Output the (x, y) coordinate of the center of the cell containing the given text.  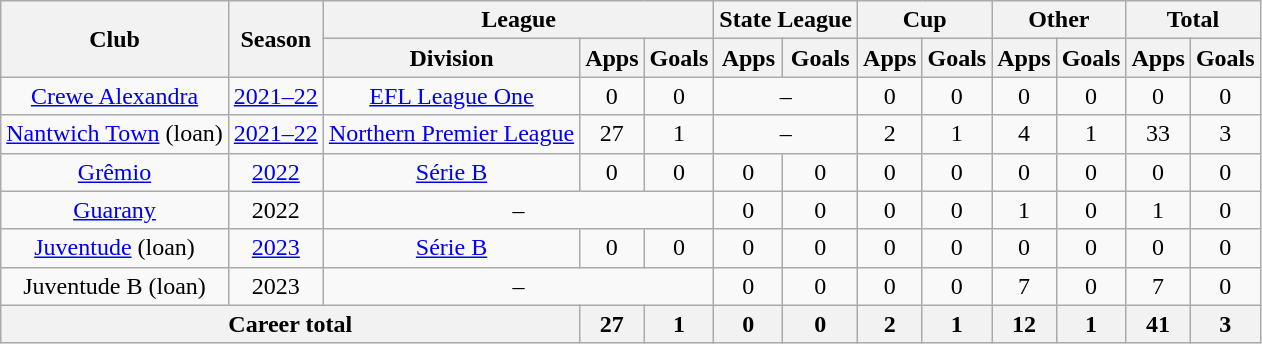
Guarany (115, 210)
Season (276, 39)
Total (1193, 20)
Juventude B (loan) (115, 286)
Juventude (loan) (115, 248)
Division (451, 58)
Cup (925, 20)
4 (1024, 134)
33 (1158, 134)
41 (1158, 324)
League (518, 20)
Club (115, 39)
State League (786, 20)
12 (1024, 324)
Northern Premier League (451, 134)
EFL League One (451, 96)
Crewe Alexandra (115, 96)
Career total (290, 324)
Grêmio (115, 172)
Nantwich Town (loan) (115, 134)
Other (1059, 20)
